Search for the cell housing the specified text and yield its [x, y] center coordinate. 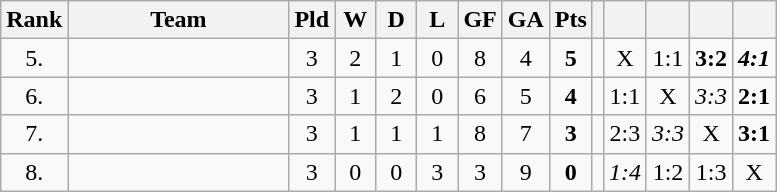
8. [34, 172]
GA [526, 20]
6 [480, 96]
6. [34, 96]
Rank [34, 20]
1:4 [624, 172]
L [438, 20]
4:1 [754, 58]
1:3 [712, 172]
3:2 [712, 58]
Team [178, 20]
5. [34, 58]
9 [526, 172]
Pts [570, 20]
2:3 [624, 134]
D [396, 20]
W [356, 20]
3:1 [754, 134]
2:1 [754, 96]
7 [526, 134]
7. [34, 134]
Pld [312, 20]
GF [480, 20]
1:2 [668, 172]
